For the text-containing cell, return its midpoint in [x, y] coordinate format. 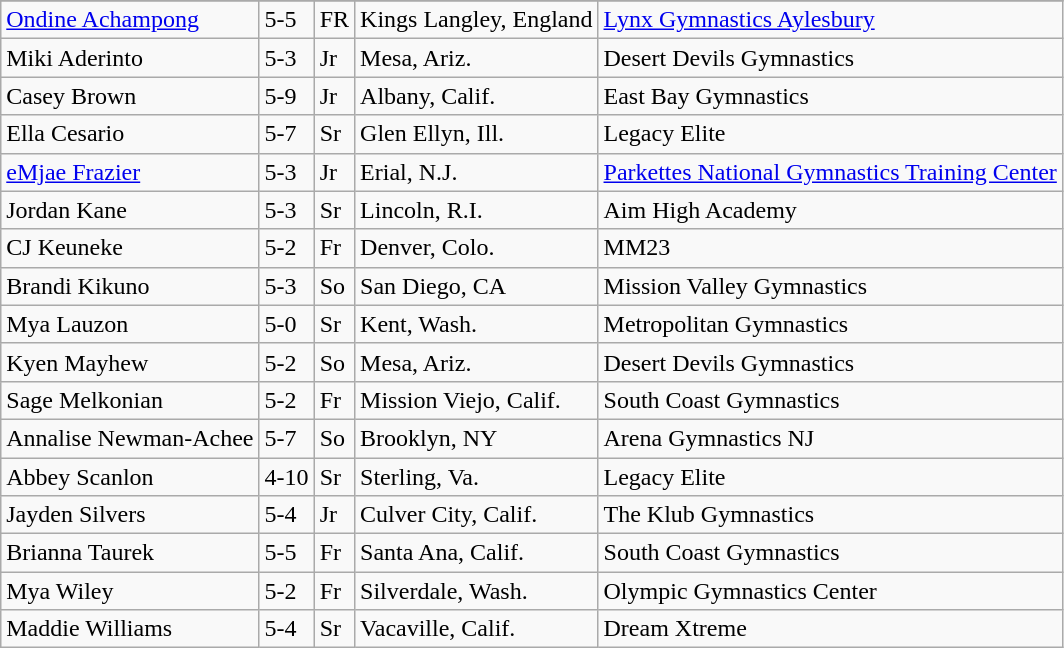
East Bay Gymnastics [830, 96]
Ella Cesario [130, 134]
5-0 [286, 324]
Brianna Taurek [130, 553]
Sterling, Va. [476, 477]
Olympic Gymnastics Center [830, 591]
eMjae Frazier [130, 172]
CJ Keuneke [130, 248]
Dream Xtreme [830, 629]
Mission Viejo, Calif. [476, 400]
FR [334, 20]
San Diego, CA [476, 286]
Vacaville, Calif. [476, 629]
Mya Wiley [130, 591]
Santa Ana, Calif. [476, 553]
Kent, Wash. [476, 324]
MM23 [830, 248]
Casey Brown [130, 96]
Silverdale, Wash. [476, 591]
Kings Langley, England [476, 20]
Metropolitan Gymnastics [830, 324]
Ondine Achampong [130, 20]
Mission Valley Gymnastics [830, 286]
Annalise Newman-Achee [130, 438]
Aim High Academy [830, 210]
Sage Melkonian [130, 400]
Miki Aderinto [130, 58]
Glen Ellyn, Ill. [476, 134]
Jayden Silvers [130, 515]
5-9 [286, 96]
Kyen Mayhew [130, 362]
Parkettes National Gymnastics Training Center [830, 172]
4-10 [286, 477]
Denver, Colo. [476, 248]
Maddie Williams [130, 629]
Brooklyn, NY [476, 438]
Lynx Gymnastics Aylesbury [830, 20]
Brandi Kikuno [130, 286]
Albany, Calif. [476, 96]
The Klub Gymnastics [830, 515]
Erial, N.J. [476, 172]
Mya Lauzon [130, 324]
Abbey Scanlon [130, 477]
Lincoln, R.I. [476, 210]
Arena Gymnastics NJ [830, 438]
Culver City, Calif. [476, 515]
Jordan Kane [130, 210]
